Find where the given text appears and provide that cell's center as (X, Y) coordinate. 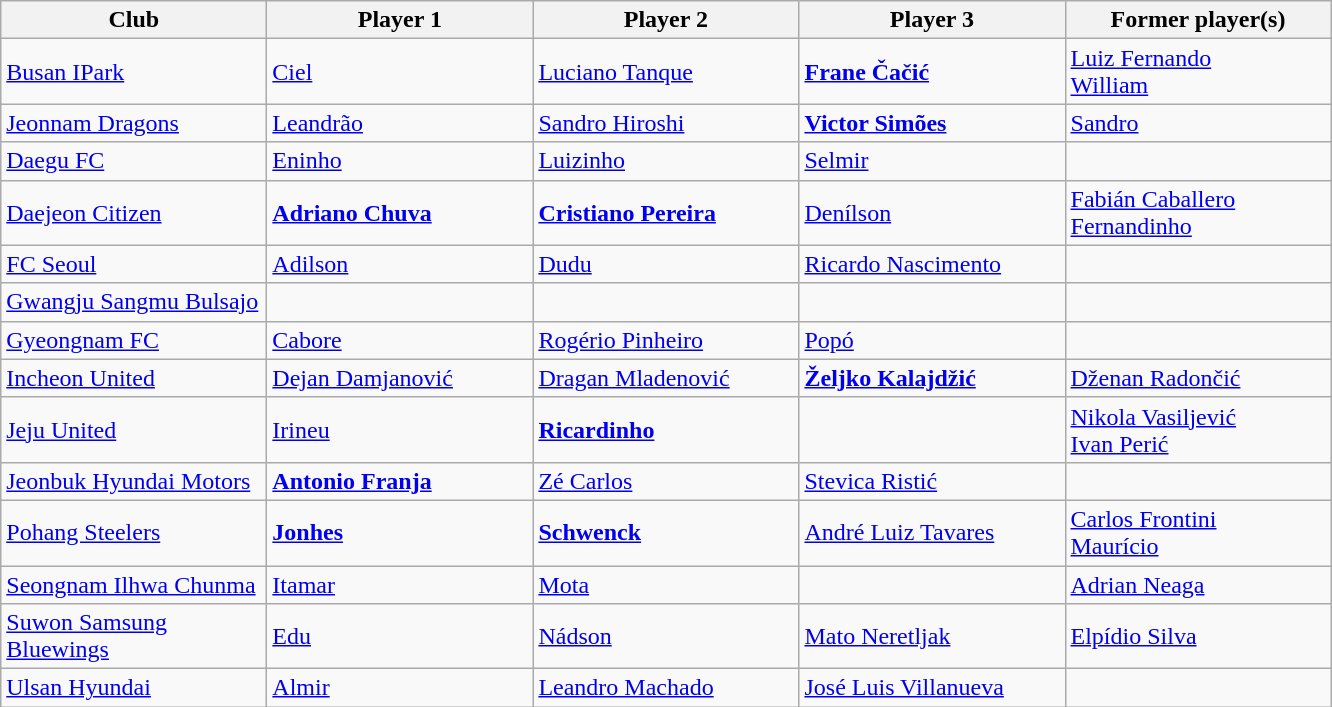
Jonhes (400, 532)
Player 2 (666, 20)
FC Seoul (134, 264)
Antonio Franja (400, 481)
Sandro (1198, 123)
Former player(s) (1198, 20)
Daejeon Citizen (134, 212)
Nádson (666, 636)
Dejan Damjanović (400, 378)
Schwenck (666, 532)
Frane Čačić (932, 72)
Carlos Frontini Maurício (1198, 532)
Ciel (400, 72)
Jeju United (134, 430)
Elpídio Silva (1198, 636)
Rogério Pinheiro (666, 340)
Luizinho (666, 161)
Seongnam Ilhwa Chunma (134, 585)
Željko Kalajdžić (932, 378)
Zé Carlos (666, 481)
Sandro Hiroshi (666, 123)
Suwon Samsung Bluewings (134, 636)
Player 1 (400, 20)
André Luiz Tavares (932, 532)
Gwangju Sangmu Bulsajo (134, 302)
Ricardinho (666, 430)
Pohang Steelers (134, 532)
Eninho (400, 161)
Almir (400, 688)
Incheon United (134, 378)
Luiz Fernando William (1198, 72)
Adrian Neaga (1198, 585)
Cabore (400, 340)
Itamar (400, 585)
Club (134, 20)
Selmir (932, 161)
Busan IPark (134, 72)
Mato Neretljak (932, 636)
Edu (400, 636)
Adriano Chuva (400, 212)
Luciano Tanque (666, 72)
Daegu FC (134, 161)
Leandrão (400, 123)
Dudu (666, 264)
José Luis Villanueva (932, 688)
Nikola Vasiljević Ivan Perić (1198, 430)
Ulsan Hyundai (134, 688)
Stevica Ristić (932, 481)
Dženan Radončić (1198, 378)
Cristiano Pereira (666, 212)
Victor Simões (932, 123)
Denílson (932, 212)
Irineu (400, 430)
Jeonbuk Hyundai Motors (134, 481)
Gyeongnam FC (134, 340)
Leandro Machado (666, 688)
Jeonnam Dragons (134, 123)
Player 3 (932, 20)
Adilson (400, 264)
Ricardo Nascimento (932, 264)
Dragan Mladenović (666, 378)
Fabián Caballero Fernandinho (1198, 212)
Popó (932, 340)
Mota (666, 585)
